Detect which cell encompasses the target text, then output its (X, Y) center coordinate. 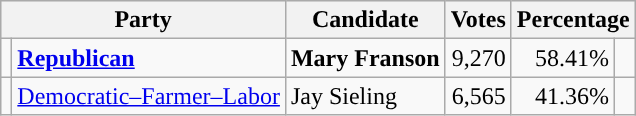
Jay Sieling (365, 96)
Candidate (365, 20)
Percentage (573, 20)
Votes (478, 20)
Party (144, 20)
Democratic–Farmer–Labor (149, 96)
Mary Franson (365, 58)
41.36% (562, 96)
58.41% (562, 58)
Republican (149, 58)
6,565 (478, 96)
9,270 (478, 58)
